Locate the cell with the specified text and output its [x, y] center coordinate. 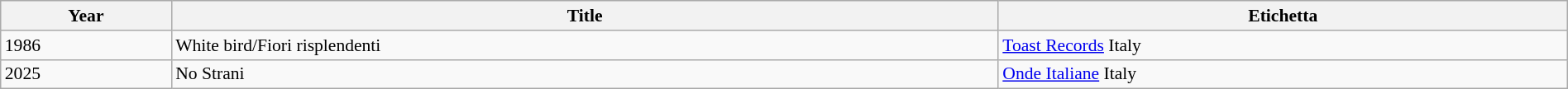
Year [86, 16]
No Strani [585, 74]
2025 [86, 74]
Title [585, 16]
Onde Italiane Italy [1283, 74]
Toast Records Italy [1283, 44]
Etichetta [1283, 16]
1986 [86, 44]
White bird/Fiori risplendenti [585, 44]
